Extract the [X, Y] coordinate from the center of the cell holding the provided text.  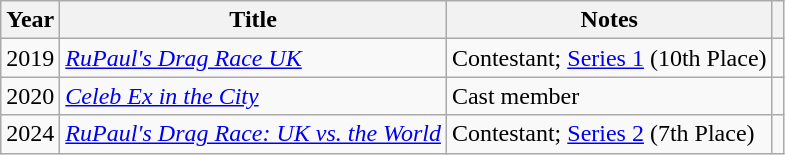
RuPaul's Drag Race UK [254, 58]
Celeb Ex in the City [254, 96]
Contestant; Series 1 (10th Place) [609, 58]
Contestant; Series 2 (7th Place) [609, 134]
RuPaul's Drag Race: UK vs. the World [254, 134]
Title [254, 20]
2020 [30, 96]
2019 [30, 58]
Notes [609, 20]
Cast member [609, 96]
Year [30, 20]
2024 [30, 134]
